Provide the (x, y) coordinate of the cell's center where the given text is located.  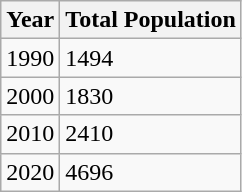
2410 (151, 134)
Total Population (151, 20)
4696 (151, 172)
2010 (30, 134)
Year (30, 20)
1830 (151, 96)
2000 (30, 96)
1494 (151, 58)
2020 (30, 172)
1990 (30, 58)
